For the text-containing cell, return its midpoint in (x, y) coordinate format. 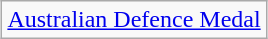
Australian Defence Medal (134, 20)
